Pinpoint the cell where the given text exists, returning its [x, y] midpoint coordinate. 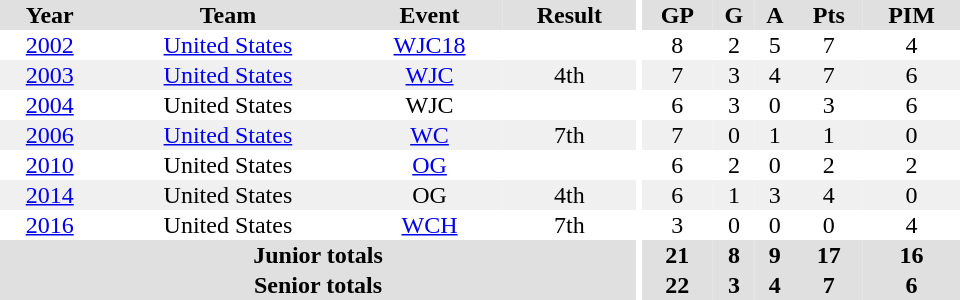
PIM [912, 15]
16 [912, 255]
2004 [50, 105]
Senior totals [318, 285]
G [734, 15]
GP [678, 15]
A [775, 15]
2014 [50, 195]
WC [429, 135]
Junior totals [318, 255]
2016 [50, 225]
2010 [50, 165]
Result [570, 15]
2002 [50, 45]
WJC18 [429, 45]
21 [678, 255]
Team [228, 15]
WCH [429, 225]
Year [50, 15]
22 [678, 285]
2003 [50, 75]
17 [829, 255]
Pts [829, 15]
5 [775, 45]
Event [429, 15]
2006 [50, 135]
9 [775, 255]
